For the text-containing cell, return its midpoint in [X, Y] coordinate format. 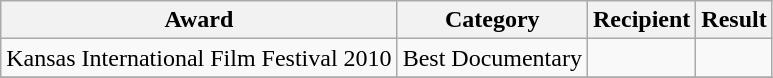
Best Documentary [492, 58]
Recipient [641, 20]
Award [199, 20]
Kansas International Film Festival 2010 [199, 58]
Result [734, 20]
Category [492, 20]
